Capture the cell that displays the provided text and extract its (X, Y) central coordinate. 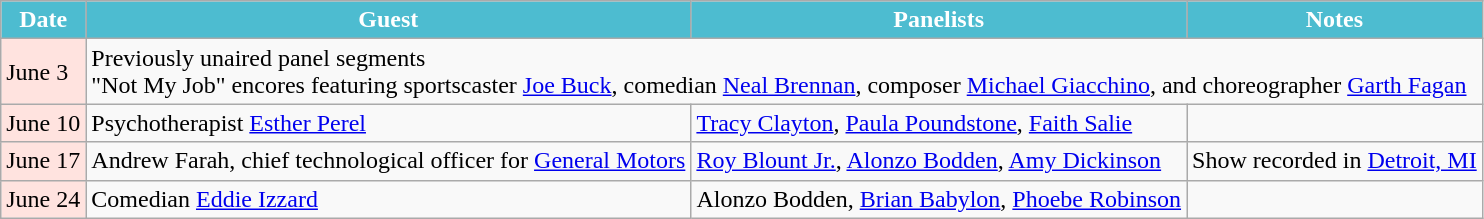
Roy Blount Jr., Alonzo Bodden, Amy Dickinson (939, 161)
Alonzo Bodden, Brian Babylon, Phoebe Robinson (939, 199)
Date (44, 20)
Andrew Farah, chief technological officer for General Motors (388, 161)
June 24 (44, 199)
Psychotherapist Esther Perel (388, 123)
Tracy Clayton, Paula Poundstone, Faith Salie (939, 123)
Panelists (939, 20)
June 17 (44, 161)
June 3 (44, 72)
Show recorded in Detroit, MI (1335, 161)
Notes (1335, 20)
Guest (388, 20)
Comedian Eddie Izzard (388, 199)
June 10 (44, 123)
